Detect which cell encompasses the target text, then output its [X, Y] center coordinate. 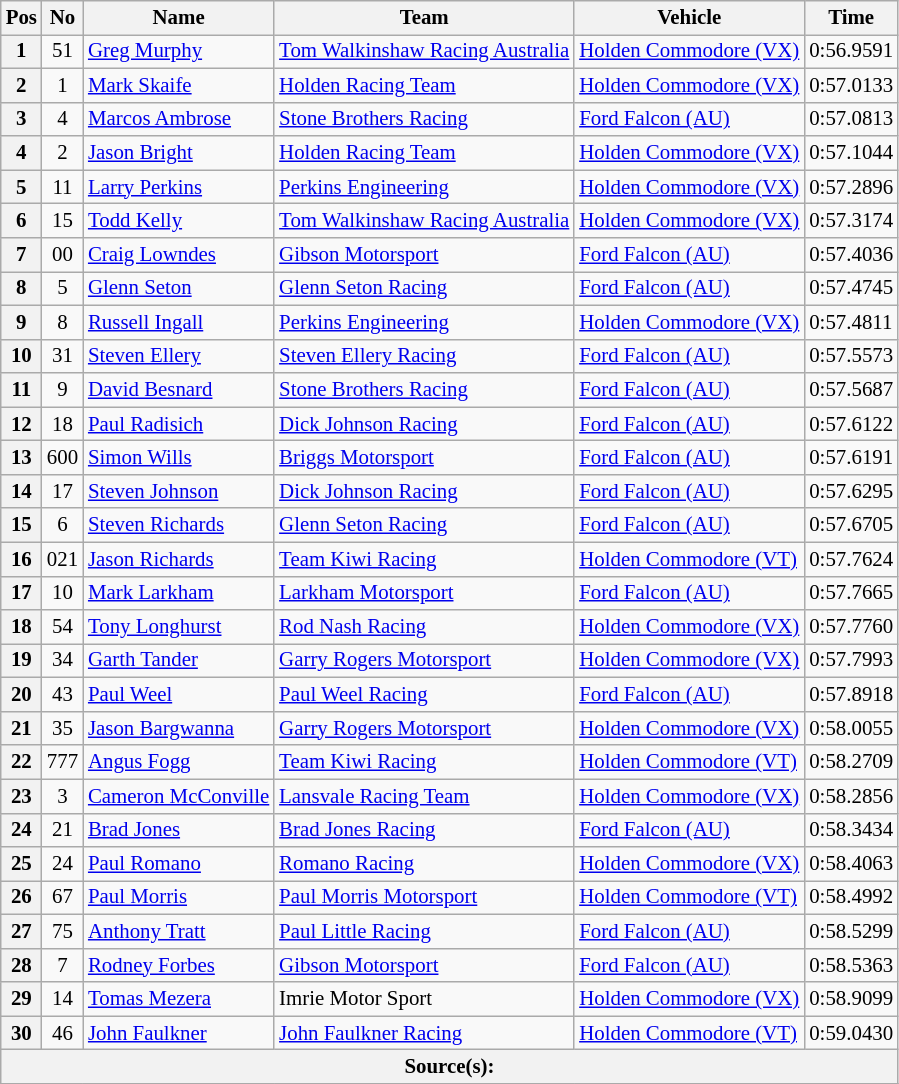
Vehicle [689, 18]
Todd Kelly [178, 221]
0:58.2709 [851, 762]
Paul Morris [178, 898]
46 [62, 1033]
22 [22, 762]
0:57.6191 [851, 458]
Anthony Tratt [178, 931]
Brad Jones [178, 830]
43 [62, 695]
0:57.1044 [851, 153]
Rod Nash Racing [424, 627]
Tomas Mezera [178, 999]
Paul Morris Motorsport [424, 898]
0:58.5363 [851, 965]
26 [22, 898]
Rodney Forbes [178, 965]
0:56.9591 [851, 51]
0:57.7665 [851, 593]
Larry Perkins [178, 187]
0:57.0813 [851, 119]
Cameron McConville [178, 796]
John Faulkner Racing [424, 1033]
Steven Ellery [178, 356]
Steven Richards [178, 525]
0:58.3434 [851, 830]
Steven Ellery Racing [424, 356]
29 [22, 999]
00 [62, 255]
Paul Little Racing [424, 931]
Time [851, 18]
Jason Bargwanna [178, 728]
Garth Tander [178, 661]
0:58.4063 [851, 864]
0:57.6705 [851, 525]
Greg Murphy [178, 51]
Name [178, 18]
0:57.4036 [851, 255]
777 [62, 762]
Paul Weel [178, 695]
0:57.0133 [851, 85]
021 [62, 559]
600 [62, 458]
Imrie Motor Sport [424, 999]
Source(s): [450, 1067]
Jason Bright [178, 153]
Paul Radisich [178, 424]
Mark Larkham [178, 593]
0:58.2856 [851, 796]
16 [22, 559]
0:57.2896 [851, 187]
0:57.8918 [851, 695]
19 [22, 661]
0:58.9099 [851, 999]
Paul Romano [178, 864]
Simon Wills [178, 458]
Briggs Motorsport [424, 458]
27 [22, 931]
Mark Skaife [178, 85]
30 [22, 1033]
67 [62, 898]
Lansvale Racing Team [424, 796]
0:57.4745 [851, 288]
0:57.6122 [851, 424]
20 [22, 695]
0:59.0430 [851, 1033]
Angus Fogg [178, 762]
David Besnard [178, 390]
12 [22, 424]
Glenn Seton [178, 288]
Jason Richards [178, 559]
Brad Jones Racing [424, 830]
Romano Racing [424, 864]
54 [62, 627]
Larkham Motorsport [424, 593]
35 [62, 728]
51 [62, 51]
0:57.3174 [851, 221]
0:58.4992 [851, 898]
0:57.4811 [851, 322]
13 [22, 458]
Pos [22, 18]
75 [62, 931]
31 [62, 356]
0:57.7624 [851, 559]
0:57.5573 [851, 356]
John Faulkner [178, 1033]
23 [22, 796]
No [62, 18]
0:57.7760 [851, 627]
0:57.5687 [851, 390]
0:57.7993 [851, 661]
Team [424, 18]
34 [62, 661]
Tony Longhurst [178, 627]
25 [22, 864]
0:58.0055 [851, 728]
0:58.5299 [851, 931]
Marcos Ambrose [178, 119]
Craig Lowndes [178, 255]
Steven Johnson [178, 491]
28 [22, 965]
0:57.6295 [851, 491]
Russell Ingall [178, 322]
Paul Weel Racing [424, 695]
